Detect which cell encompasses the target text, then output its (X, Y) center coordinate. 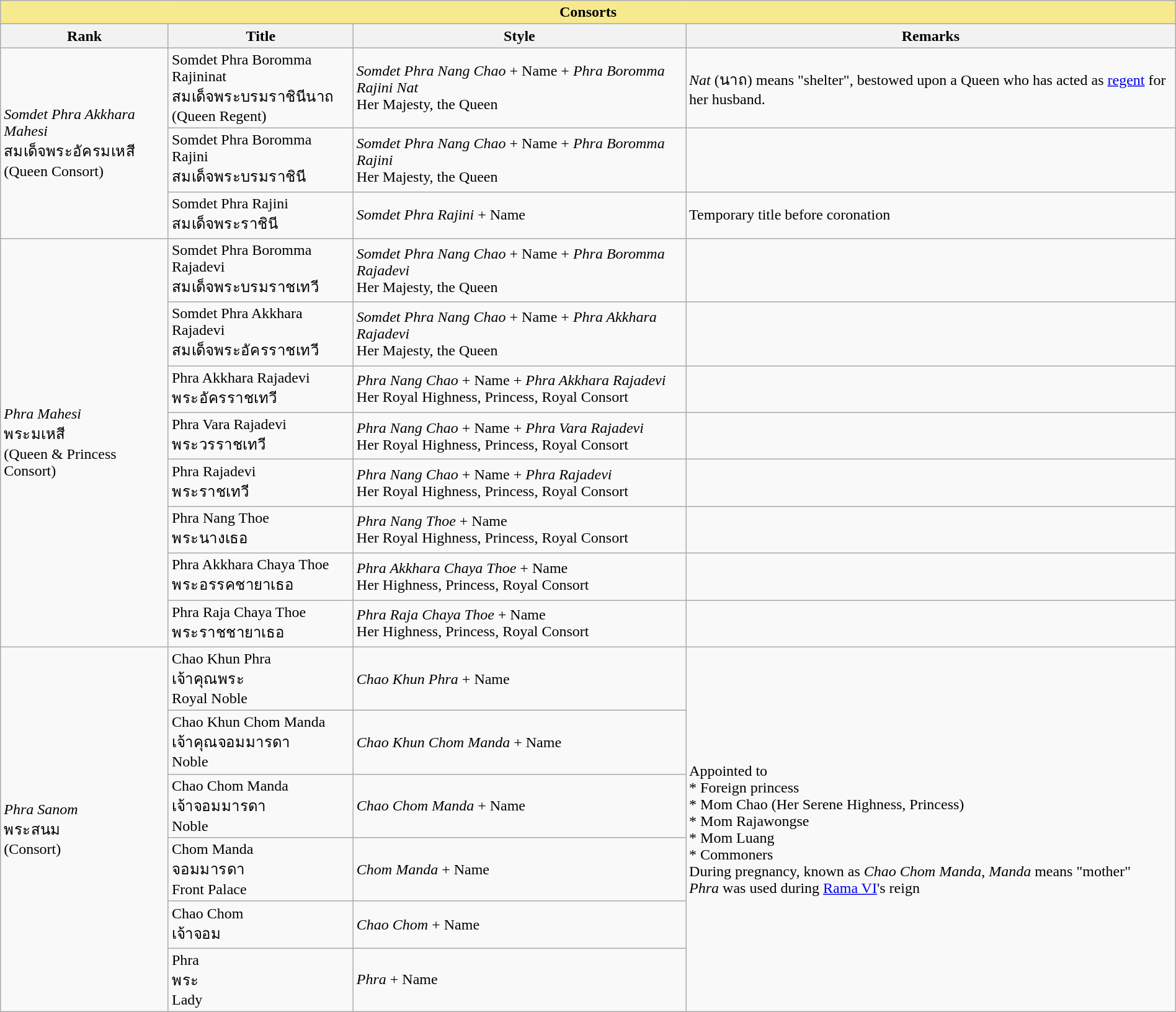
Phra Akkhara Chaya Thoe + Name Her Highness, Princess, Royal Consort (519, 577)
Somdet Phra Nang Chao + Name + Phra Boromma Rajini Nat Her Majesty, the Queen (519, 88)
Chom Manda + Name (519, 869)
Chao Chom Manda + Name (519, 806)
Style (519, 36)
Chao Chom + Name (519, 925)
Chom Mandaจอมมารดา Front Palace (261, 869)
Phra Mahesi พระมเหสี(Queen & Princess Consort) (84, 443)
Phra Nang Chao + Name + Phra Akkhara Rajadevi Her Royal Highness, Princess, Royal Consort (519, 389)
Somdet Phra Nang Chao + Name + Phra Akkhara Rajadevi Her Majesty, the Queen (519, 334)
Phra Akkhara Rajadeviพระอัครราชเทวี (261, 389)
Somdet Phra Nang Chao + Name + Phra Boromma Rajini Her Majesty, the Queen (519, 160)
Nat (นาถ) means "shelter", bestowed upon a Queen who has acted as regent for her husband. (931, 88)
Phra Nang Chao + Name + Phra Vara Rajadevi Her Royal Highness, Princess, Royal Consort (519, 436)
Somdet Phra Boromma Rajiniสมเด็จพระบรมราชินี (261, 160)
Temporary title before coronation (931, 215)
Rank (84, 36)
Phra Akkhara Chaya Thoeพระอรรคชายาเธอ (261, 577)
Phra Nang Chao + Name + Phra Rajadevi Her Royal Highness, Princess, Royal Consort (519, 483)
Phra Sanomพระสนม (Consort) (84, 829)
Somdet Phra Akkhara Rajadeviสมเด็จพระอัครราชเทวี (261, 334)
Chao Khun Chom Mandaเจ้าคุณจอมมารดา Noble (261, 743)
Phra + Name (519, 980)
Phra Raja Chaya Thoeพระราชชายาเธอ (261, 624)
Title (261, 36)
Chao Khun Phra + Name (519, 678)
Somdet Phra Rajini + Name (519, 215)
Phra Nang Thoe + Name Her Royal Highness, Princess, Royal Consort (519, 530)
Phra Rajadeviพระราชเทวี (261, 483)
Somdet Phra Nang Chao + Name + Phra Boromma Rajadevi Her Majesty, the Queen (519, 270)
Somdet Phra Rajiniสมเด็จพระราชินี (261, 215)
Somdet Phra Boromma Rajininatสมเด็จพระบรมราชินีนาถ(Queen Regent) (261, 88)
Chao Chom Mandaเจ้าจอมมารดา Noble (261, 806)
Remarks (931, 36)
Phra Nang Thoeพระนางเธอ (261, 530)
Chao Khun Phraเจ้าคุณพระ Royal Noble (261, 678)
Phra Raja Chaya Thoe + Name Her Highness, Princess, Royal Consort (519, 624)
Phra Vara Rajadeviพระวรราชเทวี (261, 436)
Chao Khun Chom Manda + Name (519, 743)
Somdet Phra Akkhara Mahesi สมเด็จพระอัครมเหสี (Queen Consort) (84, 143)
Somdet Phra Boromma Rajadeviสมเด็จพระบรมราชเทวี (261, 270)
Phraพระ Lady (261, 980)
Chao Chomเจ้าจอม (261, 925)
Consorts (588, 12)
